Scan for the cell matching the given text and deliver its [X, Y] coordinate at center. 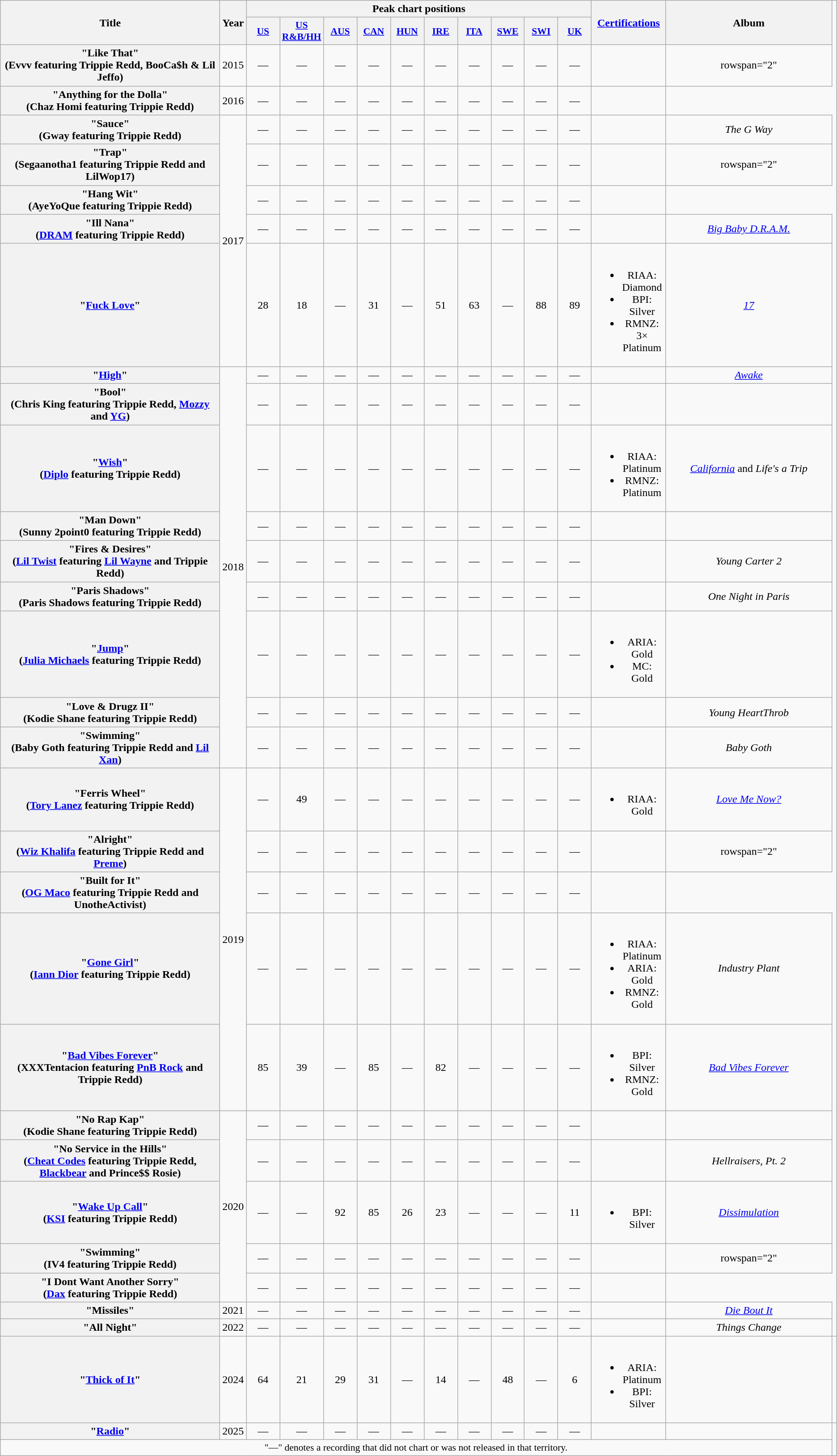
RIAA: DiamondBPI: SilverRMNZ: 3× Platinum [629, 305]
Baby Goth [748, 747]
2025 [233, 1431]
IRE [441, 31]
Hellraisers, Pt. 2 [748, 1160]
26 [407, 1212]
18 [302, 305]
"Wake Up Call"(KSI featuring Trippie Redd) [110, 1212]
29 [340, 1380]
"Bool"(Chris King featuring Trippie Redd, Mozzy and YG) [110, 404]
14 [441, 1380]
Die Bout It [748, 1311]
"Anything for the Dolla"(Chaz Homi featuring Trippie Redd) [110, 100]
Title [110, 22]
RIAA: Gold [629, 799]
92 [340, 1212]
Bad Vibes Forever [748, 1067]
One Night in Paris [748, 597]
49 [302, 799]
"No Rap Kap"(Kodie Shane featuring Trippie Redd) [110, 1125]
RIAA: PlatinumARIA: GoldRMNZ: Gold [629, 968]
"Ill Nana"(DRAM featuring Trippie Redd) [110, 229]
"Gone Girl"(Iann Dior featuring Trippie Redd) [110, 968]
11 [575, 1212]
"Thick of It" [110, 1380]
ARIA: PlatinumBPI: Silver [629, 1380]
"All Night" [110, 1328]
Things Change [748, 1328]
Big Baby D.R.A.M. [748, 229]
2020 [233, 1206]
48 [508, 1380]
39 [302, 1067]
California and Life's a Trip [748, 468]
6 [575, 1380]
28 [263, 305]
"Swimming"(Baby Goth featuring Trippie Redd and Lil Xan) [110, 747]
USR&B/HH [302, 31]
"Paris Shadows"(Paris Shadows featuring Trippie Redd) [110, 597]
US [263, 31]
2018 [233, 567]
"No Service in the Hills" (Cheat Codes featuring Trippie Redd, Blackbear and Prince$$ Rosie) [110, 1160]
"Jump"(Julia Michaels featuring Trippie Redd) [110, 654]
"Trap"(Segaanotha1 featuring Trippie Redd and LilWop17) [110, 165]
"High" [110, 375]
Year [233, 22]
BPI: SilverRMNZ: Gold [629, 1067]
HUN [407, 31]
CAN [374, 31]
"Sauce"(Gway featuring Trippie Redd) [110, 130]
BPI: Silver [629, 1212]
2015 [233, 65]
"Fuck Love" [110, 305]
SWE [508, 31]
Young HeartThrob [748, 712]
89 [575, 305]
Certifications [629, 22]
"Bad Vibes Forever"(XXXTentacion featuring PnB Rock and Trippie Redd) [110, 1067]
2017 [233, 241]
"Like That"(Evvv featuring Trippie Redd, BooCa$h & Lil Jeffo) [110, 65]
"Ferris Wheel"(Tory Lanez featuring Trippie Redd) [110, 799]
"Missiles" [110, 1311]
51 [441, 305]
Awake [748, 375]
SWI [541, 31]
Peak chart positions [419, 9]
RIAA: PlatinumRMNZ: Platinum [629, 468]
Industry Plant [748, 968]
Album [748, 22]
Young Carter 2 [748, 561]
The G Way [748, 130]
"Love & Drugz II"(Kodie Shane featuring Trippie Redd) [110, 712]
82 [441, 1067]
ITA [474, 31]
23 [441, 1212]
"Fires & Desires"(Lil Twist featuring Lil Wayne and Trippie Redd) [110, 561]
ARIA: GoldMC: Gold [629, 654]
"Hang Wit"(AyeYoQue featuring Trippie Redd) [110, 200]
88 [541, 305]
UK [575, 31]
2019 [233, 939]
Dissimulation [748, 1212]
"Alright"(Wiz Khalifa featuring Trippie Redd and Preme) [110, 851]
64 [263, 1380]
AUS [340, 31]
Love Me Now? [748, 799]
2016 [233, 100]
17 [748, 305]
63 [474, 305]
2024 [233, 1380]
2022 [233, 1328]
"Wish"(Diplo featuring Trippie Redd) [110, 468]
"Built for It"(OG Maco featuring Trippie Redd and UnotheActivist) [110, 892]
"Swimming"(IV4 featuring Trippie Redd) [110, 1258]
"—" denotes a recording that did not chart or was not released in that territory. [416, 1448]
"Radio" [110, 1431]
2021 [233, 1311]
"Man Down"(Sunny 2point0 featuring Trippie Redd) [110, 526]
21 [302, 1380]
"I Dont Want Another Sorry"(Dax featuring Trippie Redd) [110, 1287]
